Detect which cell encompasses the target text, then output its [X, Y] center coordinate. 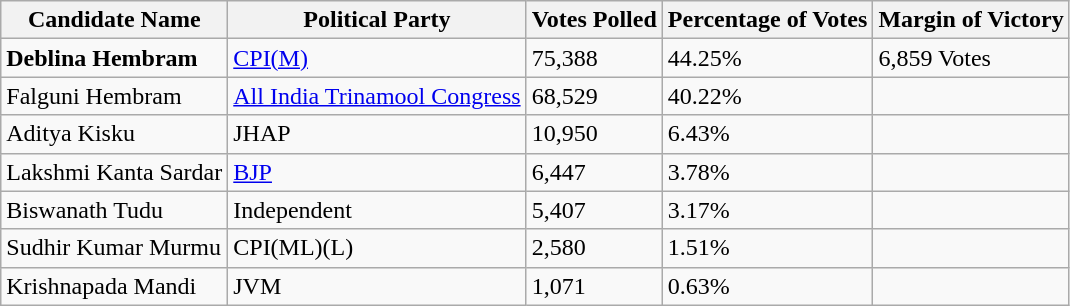
2,580 [594, 248]
Biswanath Tudu [114, 210]
5,407 [594, 210]
Falguni Hembram [114, 96]
6.43% [768, 134]
Aditya Kisku [114, 134]
6,859 Votes [971, 58]
3.17% [768, 210]
0.63% [768, 286]
Krishnapada Mandi [114, 286]
Independent [377, 210]
All India Trinamool Congress [377, 96]
6,447 [594, 172]
CPI(M) [377, 58]
Margin of Victory [971, 20]
Political Party [377, 20]
Votes Polled [594, 20]
BJP [377, 172]
Deblina Hembram [114, 58]
68,529 [594, 96]
40.22% [768, 96]
CPI(ML)(L) [377, 248]
44.25% [768, 58]
1.51% [768, 248]
Percentage of Votes [768, 20]
Candidate Name [114, 20]
Sudhir Kumar Murmu [114, 248]
JHAP [377, 134]
1,071 [594, 286]
JVM [377, 286]
3.78% [768, 172]
75,388 [594, 58]
Lakshmi Kanta Sardar [114, 172]
10,950 [594, 134]
